Capture the cell that displays the provided text and extract its (x, y) central coordinate. 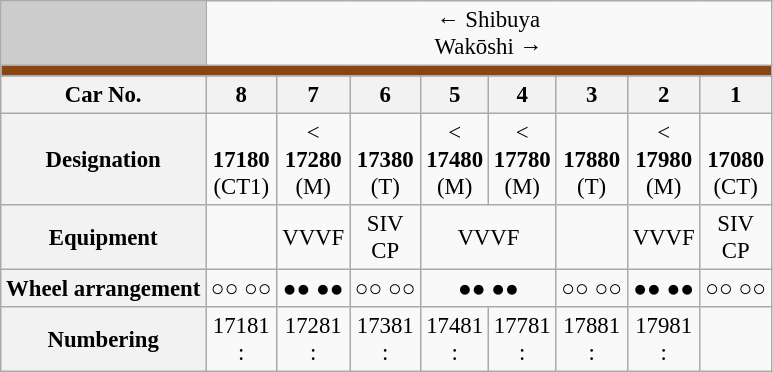
< 17780 (M) (522, 160)
1 (736, 95)
< 17980 (M) (664, 160)
Wheel arrangement (104, 289)
17381: (386, 340)
← ShibuyaWakōshi → (489, 34)
17080 (CT) (736, 160)
7 (314, 95)
8 (242, 95)
Designation (104, 160)
5 (455, 95)
3 (592, 95)
17881: (592, 340)
2 (664, 95)
17781: (522, 340)
< 17480 (M) (455, 160)
17180 (CT1) (242, 160)
Numbering (104, 340)
6 (386, 95)
17981: (664, 340)
17281: (314, 340)
< 17280 (M) (314, 160)
17181: (242, 340)
17380 (T) (386, 160)
4 (522, 95)
17481: (455, 340)
17880 (T) (592, 160)
Equipment (104, 238)
Car No. (104, 95)
